Scan for the cell matching the given text and deliver its (x, y) coordinate at center. 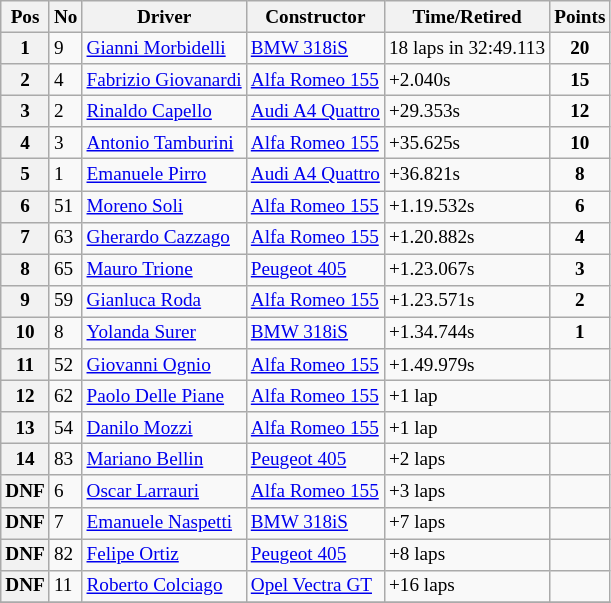
Paolo Delle Piane (164, 396)
Roberto Colciago (164, 586)
Points (580, 17)
18 laps in 32:49.113 (466, 48)
Constructor (315, 17)
20 (580, 48)
+1.20.882s (466, 238)
Pos (26, 17)
+3 laps (466, 491)
Gianluca Roda (164, 301)
+8 laps (466, 554)
63 (66, 238)
+29.353s (466, 111)
Antonio Tamburini (164, 143)
Yolanda Surer (164, 333)
+1.19.532s (466, 206)
54 (66, 428)
+1.34.744s (466, 333)
51 (66, 206)
Gherardo Cazzago (164, 238)
15 (580, 80)
62 (66, 396)
52 (66, 365)
Time/Retired (466, 17)
+35.625s (466, 143)
Fabrizio Giovanardi (164, 80)
Driver (164, 17)
Giovanni Ognio (164, 365)
Rinaldo Capello (164, 111)
14 (26, 460)
13 (26, 428)
+1.49.979s (466, 365)
+1.23.571s (466, 301)
Oscar Larrauri (164, 491)
59 (66, 301)
Felipe Ortiz (164, 554)
+1.23.067s (466, 270)
+36.821s (466, 175)
82 (66, 554)
5 (26, 175)
Mauro Trione (164, 270)
83 (66, 460)
Opel Vectra GT (315, 586)
+2 laps (466, 460)
Mariano Bellin (164, 460)
Moreno Soli (164, 206)
65 (66, 270)
+16 laps (466, 586)
Danilo Mozzi (164, 428)
+2.040s (466, 80)
Gianni Morbidelli (164, 48)
No (66, 17)
Emanuele Pirro (164, 175)
+7 laps (466, 523)
Emanuele Naspetti (164, 523)
